From the cell containing the given text, extract its center point as (X, Y) coordinate. 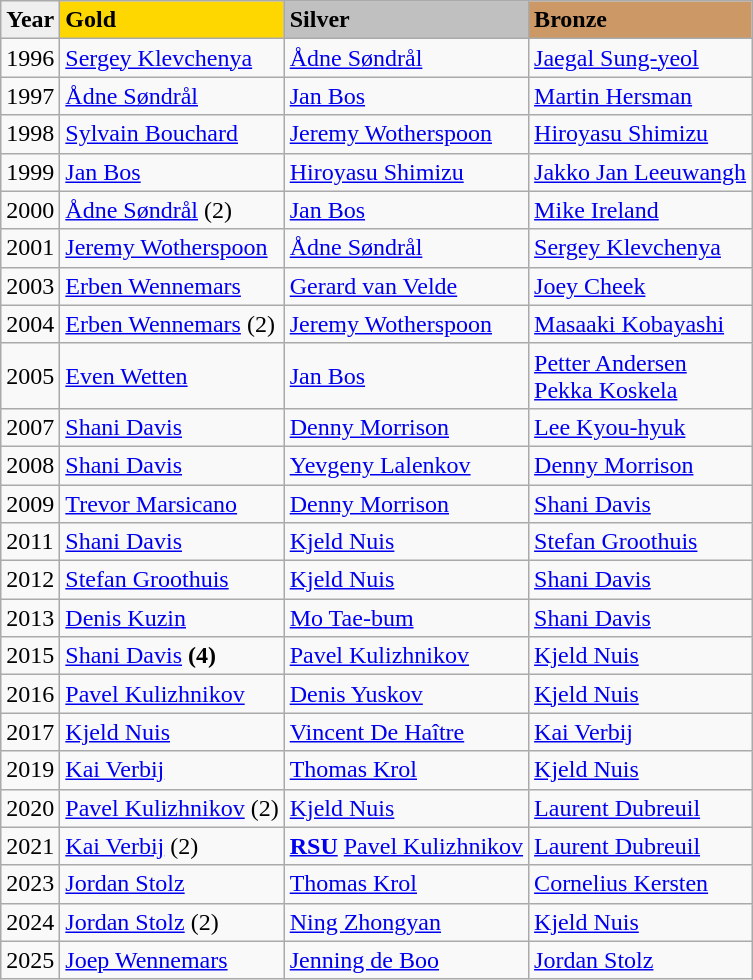
2013 (30, 618)
Martin Hersman (640, 96)
Lee Kyou-hyuk (640, 427)
Jaegal Sung-yeol (640, 58)
Shani Davis (4) (172, 656)
Silver (406, 20)
2015 (30, 656)
1998 (30, 134)
2016 (30, 694)
Kai Verbij (2) (172, 846)
Trevor Marsicano (172, 503)
2009 (30, 503)
Mo Tae-bum (406, 618)
Ning Zhongyan (406, 922)
RSU Pavel Kulizhnikov (406, 846)
Denis Kuzin (172, 618)
Ådne Søndrål (2) (172, 210)
2005 (30, 376)
Joey Cheek (640, 286)
2012 (30, 580)
Gerard van Velde (406, 286)
Pavel Kulizhnikov (2) (172, 808)
2024 (30, 922)
Jenning de Boo (406, 960)
Mike Ireland (640, 210)
Masaaki Kobayashi (640, 324)
Year (30, 20)
2021 (30, 846)
Erben Wennemars (172, 286)
1997 (30, 96)
Yevgeny Lalenkov (406, 465)
2003 (30, 286)
Bronze (640, 20)
2020 (30, 808)
Even Wetten (172, 376)
2025 (30, 960)
Jakko Jan Leeuwangh (640, 172)
2007 (30, 427)
1996 (30, 58)
2001 (30, 248)
Petter Andersen Pekka Koskela (640, 376)
Joep Wennemars (172, 960)
Denis Yuskov (406, 694)
2011 (30, 542)
Cornelius Kersten (640, 884)
2019 (30, 770)
Gold (172, 20)
Sylvain Bouchard (172, 134)
2023 (30, 884)
2000 (30, 210)
2017 (30, 732)
Jordan Stolz (2) (172, 922)
Erben Wennemars (2) (172, 324)
Vincent De Haître (406, 732)
1999 (30, 172)
2008 (30, 465)
2004 (30, 324)
